Locate the cell with the specified text and output its [X, Y] center coordinate. 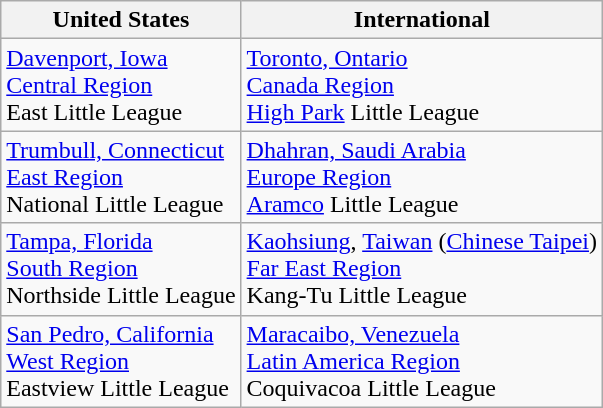
Dhahran, Saudi ArabiaEurope RegionAramco Little League [422, 177]
International [422, 20]
San Pedro, CaliforniaWest RegionEastview Little League [121, 361]
Trumbull, ConnecticutEast RegionNational Little League [121, 177]
Tampa, FloridaSouth RegionNorthside Little League [121, 269]
United States [121, 20]
Maracaibo, VenezuelaLatin America RegionCoquivacoa Little League [422, 361]
Kaohsiung, Taiwan (Chinese Taipei)Far East RegionKang-Tu Little League [422, 269]
Toronto, Ontario Canada RegionHigh Park Little League [422, 85]
Davenport, IowaCentral RegionEast Little League [121, 85]
